Output the [X, Y] coordinate of the center of the cell containing the given text.  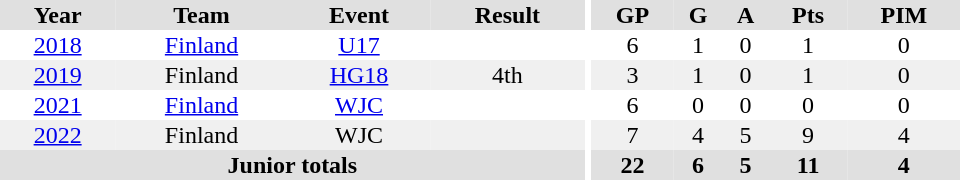
11 [808, 165]
22 [632, 165]
Result [507, 15]
GP [632, 15]
HG18 [359, 75]
Junior totals [292, 165]
Team [202, 15]
PIM [904, 15]
A [746, 15]
Event [359, 15]
9 [808, 135]
U17 [359, 45]
2018 [58, 45]
G [698, 15]
Year [58, 15]
3 [632, 75]
2022 [58, 135]
2021 [58, 105]
2019 [58, 75]
7 [632, 135]
4th [507, 75]
Pts [808, 15]
